Search for the cell housing the specified text and yield its (X, Y) center coordinate. 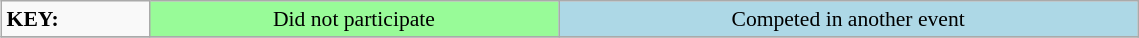
KEY: (76, 19)
Competed in another event (848, 19)
Did not participate (354, 19)
